Return the (x, y) coordinate for the center point of the cell that contains the specified text.  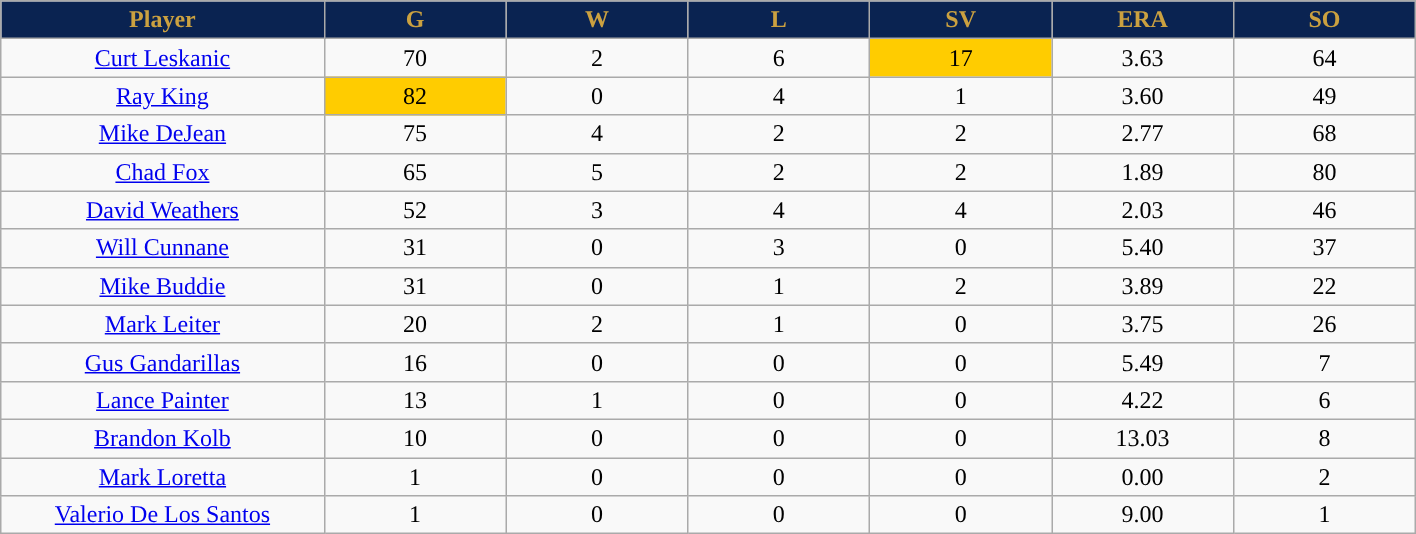
Mike Buddie (162, 286)
17 (961, 58)
David Weathers (162, 210)
3.75 (1143, 324)
SO (1324, 20)
3.89 (1143, 286)
Gus Gandarillas (162, 362)
68 (1324, 134)
Ray King (162, 96)
5.49 (1143, 362)
8 (1324, 438)
G (415, 20)
80 (1324, 172)
Player (162, 20)
3.63 (1143, 58)
65 (415, 172)
26 (1324, 324)
13.03 (1143, 438)
0.00 (1143, 477)
SV (961, 20)
2.03 (1143, 210)
7 (1324, 362)
49 (1324, 96)
3.60 (1143, 96)
75 (415, 134)
52 (415, 210)
37 (1324, 248)
Will Cunnane (162, 248)
L (779, 20)
Valerio De Los Santos (162, 515)
13 (415, 400)
82 (415, 96)
16 (415, 362)
5.40 (1143, 248)
5 (597, 172)
Lance Painter (162, 400)
2.77 (1143, 134)
Brandon Kolb (162, 438)
4.22 (1143, 400)
9.00 (1143, 515)
Chad Fox (162, 172)
64 (1324, 58)
22 (1324, 286)
Mike DeJean (162, 134)
10 (415, 438)
Mark Loretta (162, 477)
ERA (1143, 20)
70 (415, 58)
W (597, 20)
Mark Leiter (162, 324)
46 (1324, 210)
20 (415, 324)
1.89 (1143, 172)
Curt Leskanic (162, 58)
